Detect which cell encompasses the target text, then output its (X, Y) center coordinate. 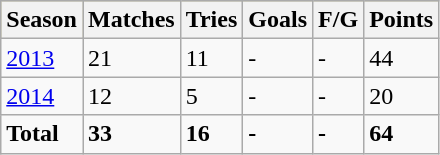
2013 (42, 58)
20 (402, 96)
Points (402, 20)
2014 (42, 96)
5 (212, 96)
16 (212, 134)
Tries (212, 20)
Goals (278, 20)
21 (131, 58)
12 (131, 96)
11 (212, 58)
44 (402, 58)
Matches (131, 20)
33 (131, 134)
F/G (338, 20)
Total (42, 134)
Season (42, 20)
64 (402, 134)
